Scan for the cell matching the given text and deliver its [X, Y] coordinate at center. 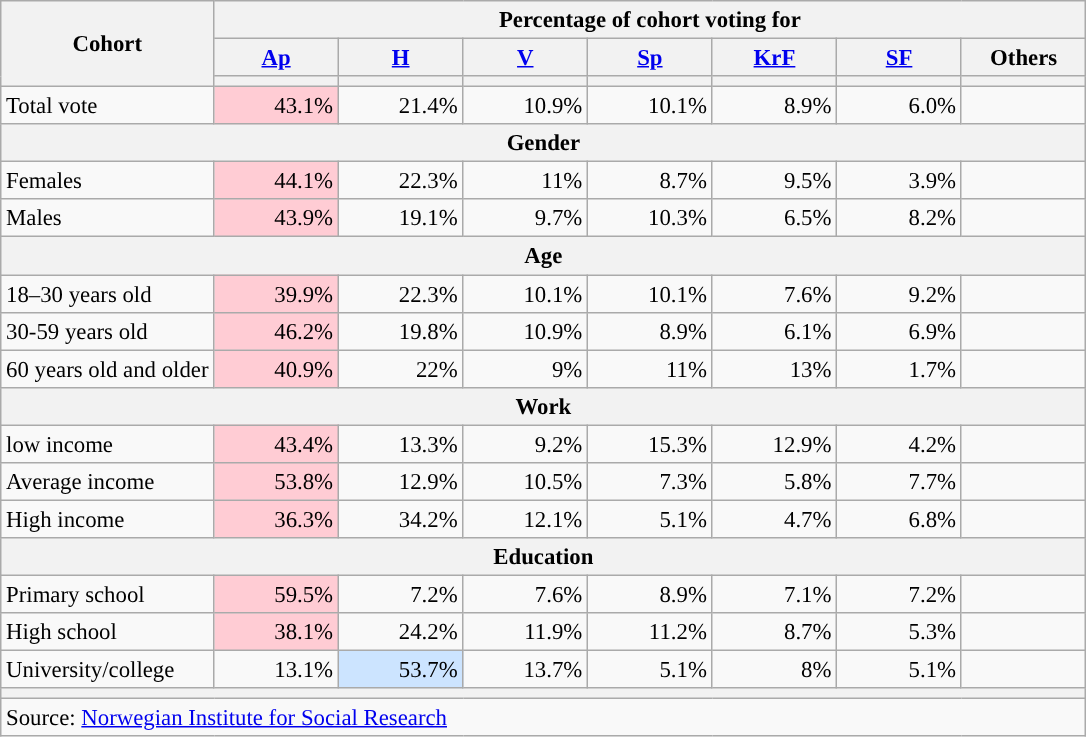
9.7% [526, 219]
Sp [650, 58]
5.3% [900, 632]
11.9% [526, 632]
43.4% [276, 444]
22% [400, 369]
43.9% [276, 219]
3.9% [900, 181]
H [400, 58]
6.1% [774, 331]
60 years old and older [108, 369]
KrF [774, 58]
19.1% [400, 219]
13.1% [276, 670]
43.1% [276, 106]
11.2% [650, 632]
40.9% [276, 369]
59.5% [276, 594]
High school [108, 632]
38.1% [276, 632]
1.7% [900, 369]
SF [900, 58]
30-59 years old [108, 331]
Education [544, 557]
9% [526, 369]
36.3% [276, 519]
39.9% [276, 294]
10.3% [650, 219]
13.7% [526, 670]
8% [774, 670]
8.2% [900, 219]
12.1% [526, 519]
Age [544, 256]
46.2% [276, 331]
Source: Norwegian Institute for Social Research [544, 718]
7.7% [900, 482]
Work [544, 406]
4.7% [774, 519]
Average income [108, 482]
6.9% [900, 331]
15.3% [650, 444]
low income [108, 444]
Gender [544, 143]
13% [774, 369]
53.7% [400, 670]
34.2% [400, 519]
18–30 years old [108, 294]
6.8% [900, 519]
9.5% [774, 181]
Males [108, 219]
V [526, 58]
High income [108, 519]
7.3% [650, 482]
6.0% [900, 106]
13.3% [400, 444]
7.1% [774, 594]
6.5% [774, 219]
Ap [276, 58]
10.5% [526, 482]
5.8% [774, 482]
Percentage of cohort voting for [650, 20]
24.2% [400, 632]
19.8% [400, 331]
4.2% [900, 444]
21.4% [400, 106]
Cohort [108, 44]
Primary school [108, 594]
44.1% [276, 181]
Females [108, 181]
Others [1024, 58]
Total vote [108, 106]
53.8% [276, 482]
University/college [108, 670]
